Provide the [x, y] coordinate of the cell's center where the given text is located.  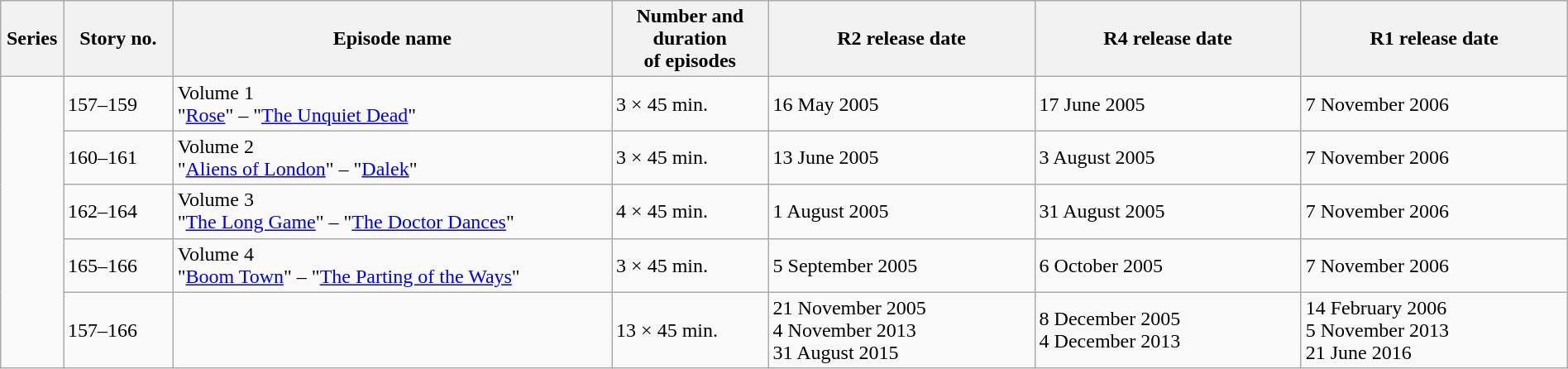
Story no. [119, 39]
Episode name [392, 39]
13 June 2005 [901, 157]
6 October 2005 [1168, 265]
Series [32, 39]
Volume 1"Rose" – "The Unquiet Dead" [392, 104]
R1 release date [1434, 39]
Volume 2"Aliens of London" – "Dalek" [392, 157]
165–166 [119, 265]
162–164 [119, 212]
4 × 45 min. [690, 212]
14 February 2006 5 November 2013 21 June 2016 [1434, 330]
Volume 3"The Long Game" – "The Doctor Dances" [392, 212]
13 × 45 min. [690, 330]
1 August 2005 [901, 212]
R4 release date [1168, 39]
Volume 4"Boom Town" – "The Parting of the Ways" [392, 265]
21 November 2005 4 November 2013 31 August 2015 [901, 330]
157–166 [119, 330]
3 August 2005 [1168, 157]
31 August 2005 [1168, 212]
17 June 2005 [1168, 104]
5 September 2005 [901, 265]
R2 release date [901, 39]
16 May 2005 [901, 104]
Number and durationof episodes [690, 39]
8 December 2005 4 December 2013 [1168, 330]
157–159 [119, 104]
160–161 [119, 157]
